Determine the (x, y) coordinate at the center of the cell enclosing the given text.  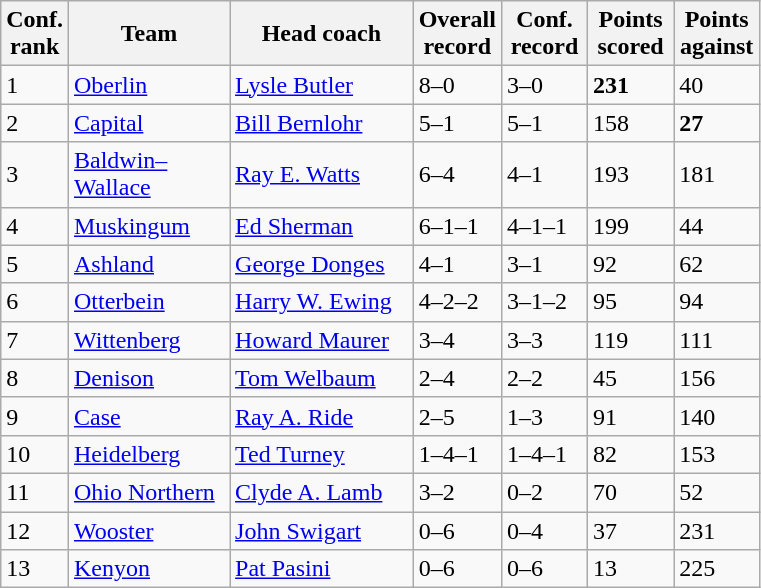
193 (631, 174)
Conf. record (544, 34)
Conf. rank (35, 34)
82 (631, 454)
Points against (717, 34)
Points scored (631, 34)
8–0 (457, 85)
119 (631, 340)
Kenyon (148, 569)
Ashland (148, 264)
Otterbein (148, 302)
Baldwin–Wallace (148, 174)
70 (631, 492)
Case (148, 416)
0–2 (544, 492)
4–1–1 (544, 226)
3 (35, 174)
6–1–1 (457, 226)
2 (35, 123)
Ray A. Ride (322, 416)
0–4 (544, 531)
40 (717, 85)
Heidelberg (148, 454)
Ed Sherman (322, 226)
Wittenberg (148, 340)
153 (717, 454)
91 (631, 416)
Ted Turney (322, 454)
62 (717, 264)
52 (717, 492)
Lysle Butler (322, 85)
2–4 (457, 378)
John Swigart (322, 531)
95 (631, 302)
158 (631, 123)
Oberlin (148, 85)
6 (35, 302)
Wooster (148, 531)
2–2 (544, 378)
199 (631, 226)
6–4 (457, 174)
Ray E. Watts (322, 174)
94 (717, 302)
4 (35, 226)
Clyde A. Lamb (322, 492)
7 (35, 340)
Bill Bernlohr (322, 123)
5 (35, 264)
Tom Welbaum (322, 378)
Harry W. Ewing (322, 302)
9 (35, 416)
225 (717, 569)
4–2–2 (457, 302)
27 (717, 123)
10 (35, 454)
11 (35, 492)
12 (35, 531)
3–2 (457, 492)
44 (717, 226)
140 (717, 416)
Head coach (322, 34)
3–0 (544, 85)
Howard Maurer (322, 340)
Pat Pasini (322, 569)
3–1–2 (544, 302)
Muskingum (148, 226)
Ohio Northern (148, 492)
156 (717, 378)
George Donges (322, 264)
1 (35, 85)
2–5 (457, 416)
45 (631, 378)
Overall record (457, 34)
Capital (148, 123)
3–3 (544, 340)
37 (631, 531)
Team (148, 34)
1–3 (544, 416)
8 (35, 378)
Denison (148, 378)
3–1 (544, 264)
181 (717, 174)
3–4 (457, 340)
111 (717, 340)
92 (631, 264)
